Identify which cell holds the provided text, then report its [X, Y] central coordinate. 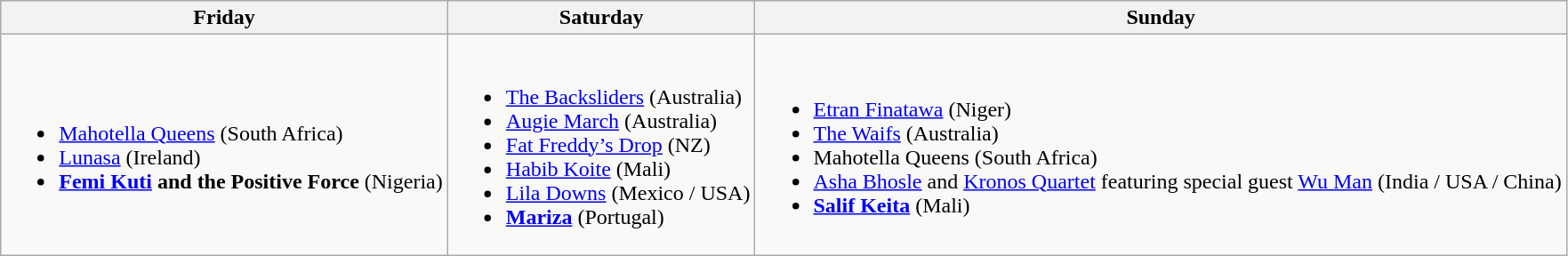
Mahotella Queens (South Africa)Lunasa (Ireland)Femi Kuti and the Positive Force (Nigeria) [224, 145]
Saturday [601, 18]
Sunday [1161, 18]
Friday [224, 18]
The Backsliders (Australia)Augie March (Australia)Fat Freddy’s Drop (NZ)Habib Koite (Mali)Lila Downs (Mexico / USA)Mariza (Portugal) [601, 145]
